Locate the cell with the specified text and output its (x, y) center coordinate. 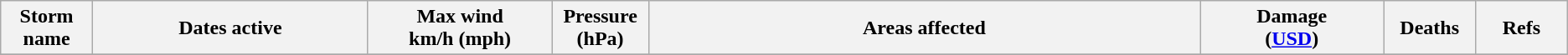
Dates active (230, 28)
Areas affected (924, 28)
Damage(USD) (1292, 28)
Max windkm/h (mph) (459, 28)
Storm name (47, 28)
Pressure(hPa) (601, 28)
Refs (1521, 28)
Deaths (1430, 28)
